For the text-containing cell, return its midpoint in [x, y] coordinate format. 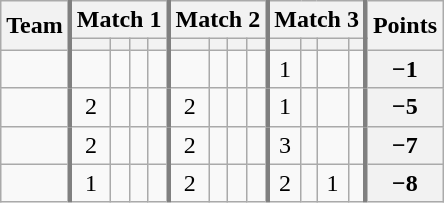
3 [284, 145]
Team [36, 26]
−1 [404, 69]
Match 2 [218, 20]
Points [404, 26]
−8 [404, 183]
Match 1 [120, 20]
Match 3 [316, 20]
−5 [404, 107]
−7 [404, 145]
